Determine the (x, y) coordinate at the center of the cell enclosing the given text.  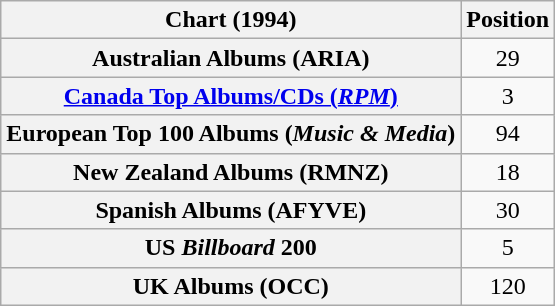
Spanish Albums (AFYVE) (231, 210)
29 (508, 58)
5 (508, 248)
120 (508, 286)
Chart (1994) (231, 20)
Australian Albums (ARIA) (231, 58)
Position (508, 20)
30 (508, 210)
Canada Top Albums/CDs (RPM) (231, 96)
94 (508, 134)
US Billboard 200 (231, 248)
European Top 100 Albums (Music & Media) (231, 134)
New Zealand Albums (RMNZ) (231, 172)
3 (508, 96)
UK Albums (OCC) (231, 286)
18 (508, 172)
